From the cell containing the given text, extract its center point as [x, y] coordinate. 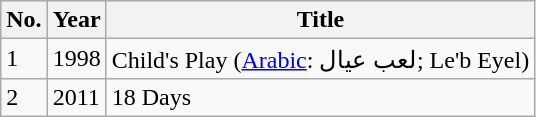
2 [24, 97]
Title [320, 20]
2011 [76, 97]
1998 [76, 59]
No. [24, 20]
Child's Play (Arabic: لعب عيال; Le'b Eyel) [320, 59]
1 [24, 59]
18 Days [320, 97]
Year [76, 20]
